Scan for the cell matching the given text and deliver its [X, Y] coordinate at center. 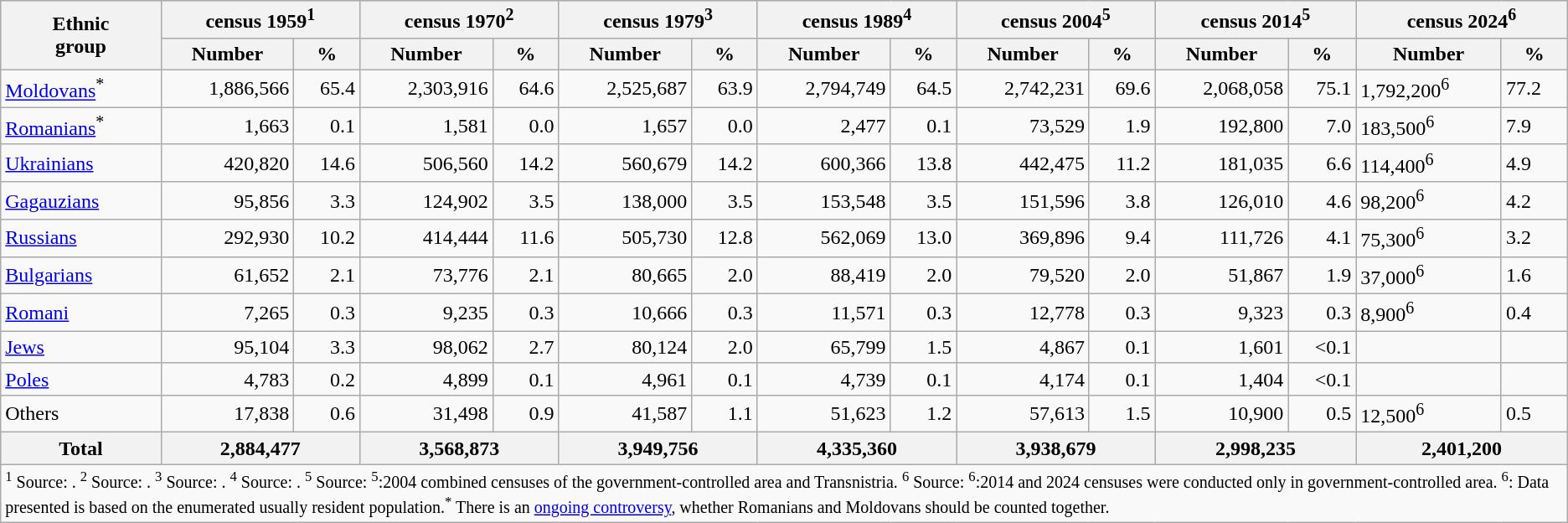
3.8 [1122, 201]
64.5 [923, 89]
41,587 [625, 414]
80,665 [625, 275]
census 20246 [1462, 20]
600,366 [824, 163]
153,548 [824, 201]
192,800 [1221, 126]
census 19894 [856, 20]
Romanians* [80, 126]
4,335,360 [856, 448]
2,401,200 [1462, 448]
1,663 [228, 126]
75,3006 [1429, 238]
9,235 [427, 313]
75.1 [1322, 89]
65,799 [824, 347]
census 20145 [1256, 20]
4,174 [1024, 379]
4,961 [625, 379]
11.6 [526, 238]
2,998,235 [1256, 448]
8,9006 [1429, 313]
69.6 [1122, 89]
2,303,916 [427, 89]
7.0 [1322, 126]
1,601 [1221, 347]
2,884,477 [260, 448]
114,4006 [1429, 163]
88,419 [824, 275]
151,596 [1024, 201]
0.4 [1534, 313]
4.1 [1322, 238]
51,623 [824, 414]
505,730 [625, 238]
1,581 [427, 126]
Ethnicgroup [80, 35]
Others [80, 414]
12,5006 [1429, 414]
Total [80, 448]
420,820 [228, 163]
2,068,058 [1221, 89]
183,5006 [1429, 126]
0.6 [327, 414]
37,0006 [1429, 275]
Bulgarians [80, 275]
11.2 [1122, 163]
3,938,679 [1055, 448]
13.0 [923, 238]
9,323 [1221, 313]
Jews [80, 347]
9.4 [1122, 238]
2,742,231 [1024, 89]
census 20045 [1055, 20]
63.9 [725, 89]
6.6 [1322, 163]
3,949,756 [658, 448]
1,886,566 [228, 89]
442,475 [1024, 163]
506,560 [427, 163]
4,899 [427, 379]
Russians [80, 238]
111,726 [1221, 238]
73,776 [427, 275]
Gagauzians [80, 201]
77.2 [1534, 89]
census 19793 [658, 20]
4,867 [1024, 347]
2.7 [526, 347]
12,778 [1024, 313]
13.8 [923, 163]
98,2006 [1429, 201]
17,838 [228, 414]
0.9 [526, 414]
414,444 [427, 238]
560,679 [625, 163]
4,783 [228, 379]
80,124 [625, 347]
2,525,687 [625, 89]
11,571 [824, 313]
126,010 [1221, 201]
10,900 [1221, 414]
124,902 [427, 201]
12.8 [725, 238]
73,529 [1024, 126]
3,568,873 [459, 448]
census 19591 [260, 20]
census 19702 [459, 20]
562,069 [824, 238]
98,062 [427, 347]
2,794,749 [824, 89]
65.4 [327, 89]
95,856 [228, 201]
10.2 [327, 238]
64.6 [526, 89]
Moldovans* [80, 89]
4.6 [1322, 201]
4.9 [1534, 163]
4,739 [824, 379]
0.2 [327, 379]
7,265 [228, 313]
1,657 [625, 126]
7.9 [1534, 126]
2,477 [824, 126]
Poles [80, 379]
369,896 [1024, 238]
4.2 [1534, 201]
1,792,2006 [1429, 89]
1.6 [1534, 275]
79,520 [1024, 275]
Romani [80, 313]
1,404 [1221, 379]
31,498 [427, 414]
1.1 [725, 414]
51,867 [1221, 275]
61,652 [228, 275]
10,666 [625, 313]
3.2 [1534, 238]
Ukrainians [80, 163]
14.6 [327, 163]
95,104 [228, 347]
57,613 [1024, 414]
1.2 [923, 414]
138,000 [625, 201]
181,035 [1221, 163]
292,930 [228, 238]
